Detect which cell encompasses the target text, then output its [X, Y] center coordinate. 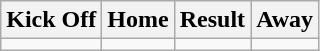
Kick Off [52, 20]
Away [285, 20]
Result [212, 20]
Home [138, 20]
